Identify which cell holds the provided text, then report its (X, Y) central coordinate. 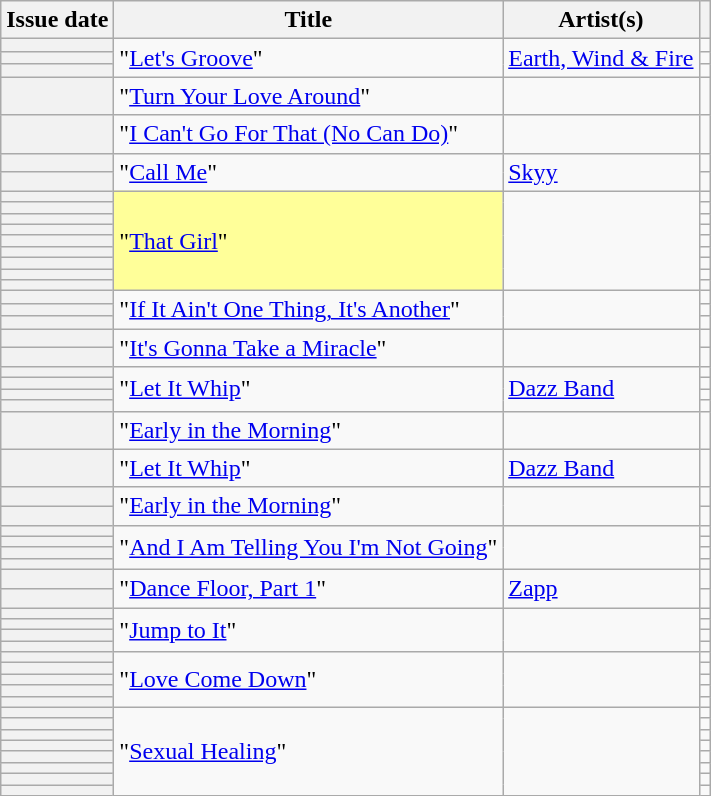
Artist(s) (601, 20)
"And I Am Telling You I'm Not Going" (308, 547)
"Turn Your Love Around" (308, 96)
Earth, Wind & Fire (601, 58)
Issue date (58, 20)
Skyy (601, 172)
"If It Ain't One Thing, It's Another" (308, 310)
"Call Me" (308, 172)
"It's Gonna Take a Miracle" (308, 348)
"Jump to It" (308, 630)
"Dance Floor, Part 1" (308, 588)
Title (308, 20)
"That Girl" (308, 241)
"Sexual Healing" (308, 751)
"Love Come Down" (308, 680)
"I Can't Go For That (No Can Do)" (308, 134)
"Let's Groove" (308, 58)
Zapp (601, 588)
